Return the [x, y] coordinate for the center point of the cell that contains the specified text.  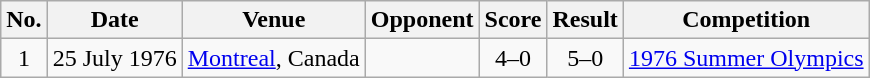
5–0 [585, 58]
Score [513, 20]
No. [24, 20]
25 July 1976 [114, 58]
1 [24, 58]
Venue [274, 20]
Result [585, 20]
Competition [746, 20]
Montreal, Canada [274, 58]
4–0 [513, 58]
Date [114, 20]
Opponent [422, 20]
1976 Summer Olympics [746, 58]
